Locate the cell with the specified text and output its [X, Y] center coordinate. 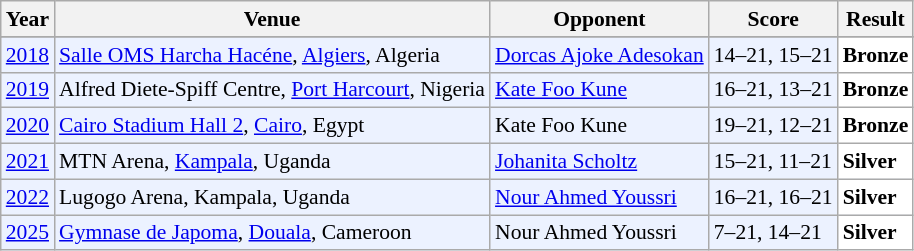
Venue [272, 19]
Alfred Diete-Spiff Centre, Port Harcourt, Nigeria [272, 90]
Dorcas Ajoke Adesokan [600, 55]
Year [28, 19]
2020 [28, 126]
2018 [28, 55]
2025 [28, 233]
19–21, 12–21 [774, 126]
Opponent [600, 19]
14–21, 15–21 [774, 55]
7–21, 14–21 [774, 233]
Result [876, 19]
2019 [28, 90]
Salle OMS Harcha Hacéne, Algiers, Algeria [272, 55]
2021 [28, 162]
Lugogo Arena, Kampala, Uganda [272, 197]
MTN Arena, Kampala, Uganda [272, 162]
Johanita Scholtz [600, 162]
2022 [28, 197]
Score [774, 19]
Cairo Stadium Hall 2, Cairo, Egypt [272, 126]
16–21, 16–21 [774, 197]
Gymnase de Japoma, Douala, Cameroon [272, 233]
16–21, 13–21 [774, 90]
15–21, 11–21 [774, 162]
